For the text-containing cell, return its midpoint in [X, Y] coordinate format. 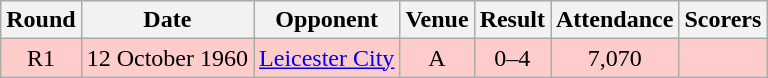
Round [41, 20]
Scorers [723, 20]
R1 [41, 58]
0–4 [512, 58]
12 October 1960 [167, 58]
Leicester City [327, 58]
Venue [437, 20]
Opponent [327, 20]
Attendance [614, 20]
Result [512, 20]
7,070 [614, 58]
Date [167, 20]
A [437, 58]
